Return the (x, y) coordinate for the center point of the cell that contains the specified text.  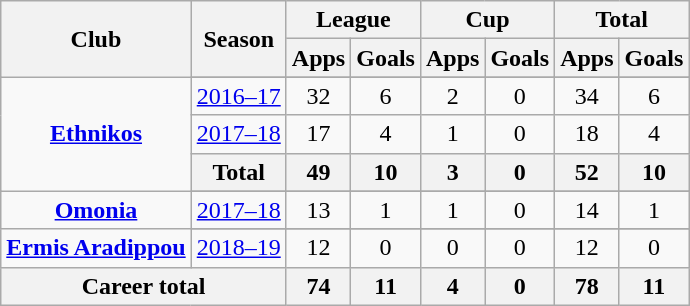
Ermis Aradippou (96, 248)
2 (452, 96)
League (353, 20)
Club (96, 39)
78 (587, 286)
74 (318, 286)
14 (587, 210)
52 (587, 172)
Season (238, 39)
49 (318, 172)
2018–19 (238, 248)
Omonia (96, 210)
32 (318, 96)
Career total (144, 286)
18 (587, 134)
Cup (487, 20)
17 (318, 134)
34 (587, 96)
3 (452, 172)
Ethnikos (96, 134)
2016–17 (238, 96)
13 (318, 210)
